Scan for the cell matching the given text and deliver its (x, y) coordinate at center. 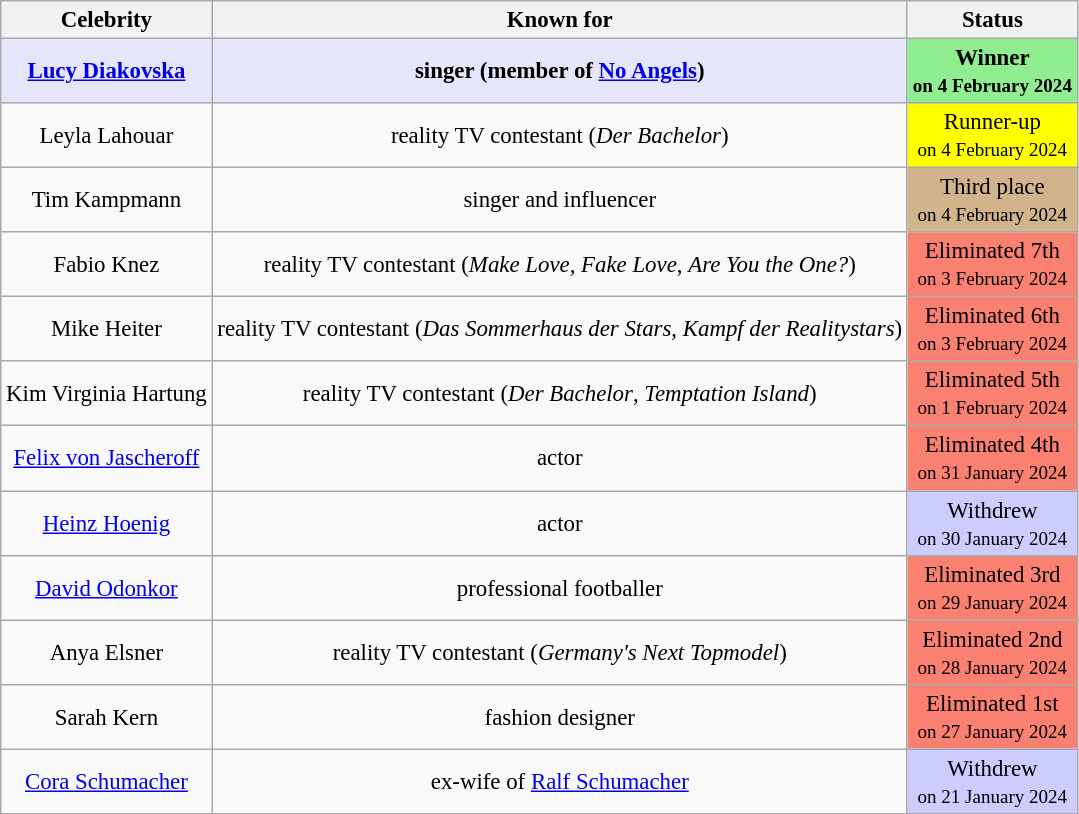
reality TV contestant (Germany's Next Topmodel) (560, 652)
fashion designer (560, 716)
ex-wife of Ralf Schumacher (560, 782)
Anya Elsner (106, 652)
Eliminated 2ndon 28 January 2024 (992, 652)
Eliminated 7thon 3 February 2024 (992, 264)
reality TV contestant (Der Bachelor, Temptation Island) (560, 394)
Eliminated 5thon 1 February 2024 (992, 394)
Lucy Diakovska (106, 72)
Kim Virginia Hartung (106, 394)
reality TV contestant (Das Sommerhaus der Stars, Kampf der Realitystars) (560, 330)
Eliminated 6thon 3 February 2024 (992, 330)
Winneron 4 February 2024 (992, 72)
Tim Kampmann (106, 200)
singer (member of No Angels) (560, 72)
Mike Heiter (106, 330)
Eliminated 3rdon 29 January 2024 (992, 588)
reality TV contestant (Make Love, Fake Love, Are You the One?) (560, 264)
Fabio Knez (106, 264)
Runner-upon 4 February 2024 (992, 136)
Heinz Hoenig (106, 524)
singer and influencer (560, 200)
Cora Schumacher (106, 782)
David Odonkor (106, 588)
Status (992, 20)
Sarah Kern (106, 716)
Eliminated 4thon 31 January 2024 (992, 458)
Felix von Jascheroff (106, 458)
Eliminated 1ston 27 January 2024 (992, 716)
Leyla Lahouar (106, 136)
professional footballer (560, 588)
Known for (560, 20)
Third placeon 4 February 2024 (992, 200)
reality TV contestant (Der Bachelor) (560, 136)
Celebrity (106, 20)
Withdrewon 21 January 2024 (992, 782)
Withdrewon 30 January 2024 (992, 524)
